Capture the cell that displays the provided text and extract its [X, Y] central coordinate. 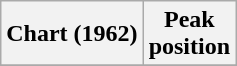
Chart (1962) [72, 34]
Peak position [189, 34]
